Provide the [X, Y] coordinate of the cell's center where the given text is located.  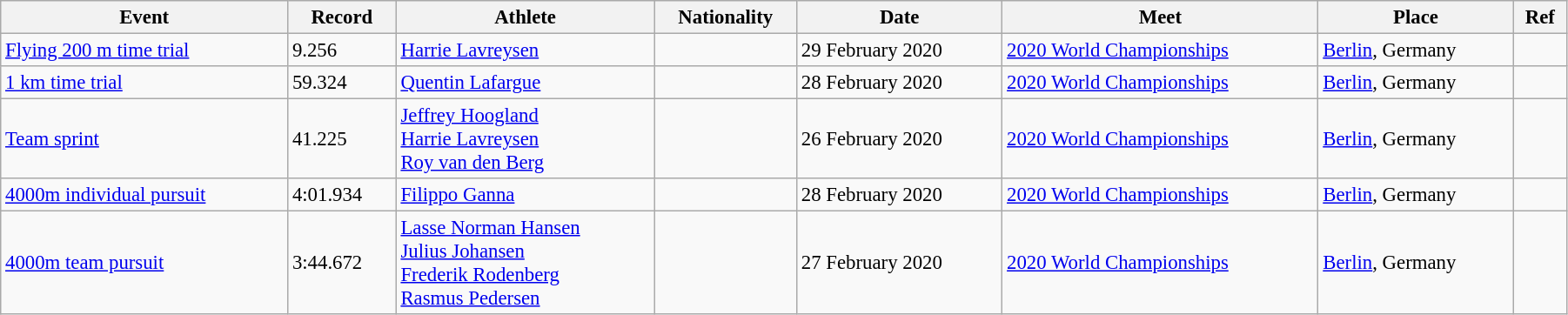
Team sprint [144, 139]
Filippo Ganna [526, 195]
4000m team pursuit [144, 263]
Ref [1540, 17]
Quentin Lafargue [526, 83]
26 February 2020 [900, 139]
Lasse Norman HansenJulius JohansenFrederik RodenbergRasmus Pedersen [526, 263]
Athlete [526, 17]
Flying 200 m time trial [144, 50]
Nationality [726, 17]
4000m individual pursuit [144, 195]
59.324 [343, 83]
Place [1416, 17]
41.225 [343, 139]
Event [144, 17]
9.256 [343, 50]
Record [343, 17]
Jeffrey HooglandHarrie LavreysenRoy van den Berg [526, 139]
29 February 2020 [900, 50]
Meet [1161, 17]
3:44.672 [343, 263]
27 February 2020 [900, 263]
Harrie Lavreysen [526, 50]
4:01.934 [343, 195]
1 km time trial [144, 83]
Date [900, 17]
